For the text-containing cell, return its midpoint in (x, y) coordinate format. 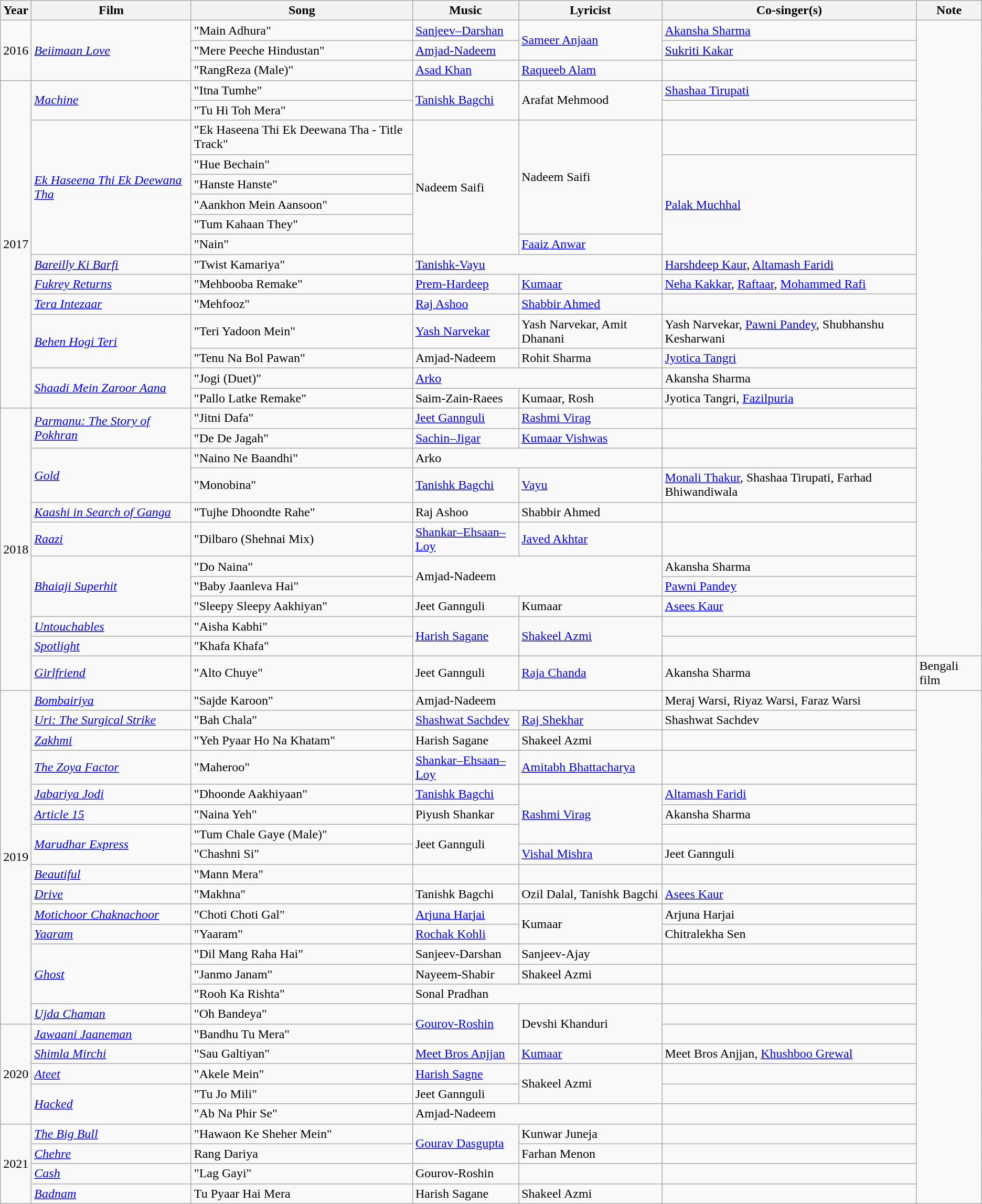
Shimla Mirchi (111, 1054)
Bombairiya (111, 700)
"Tum Chale Gaye (Male)" (302, 834)
Devshi Khanduri (591, 1024)
Lyricist (591, 10)
Gold (111, 475)
Sukriti Kakar (789, 50)
Saim-Zain-Raees (465, 398)
2017 (16, 244)
Ek Haseena Thi Ek Deewana Tha (111, 187)
"Mehbooba Remake" (302, 284)
Uri: The Surgical Strike (111, 720)
Ghost (111, 974)
Sonal Pradhan (537, 994)
"Tujhe Dhoondte Rahe" (302, 512)
Music (465, 10)
Cash (111, 1174)
"Tum Kahaan They" (302, 224)
Bhaiaji Superhit (111, 586)
Chehre (111, 1154)
Hacked (111, 1104)
Farhan Menon (591, 1154)
"Sajde Karoon" (302, 700)
Prem-Hardeep (465, 284)
"Makhna" (302, 894)
2016 (16, 50)
Zakhmi (111, 740)
Tera Intezaar (111, 304)
Article 15 (111, 814)
"Yeh Pyaar Ho Na Khatam" (302, 740)
"Rooh Ka Rishta" (302, 994)
Behen Hogi Teri (111, 341)
Vishal Mishra (591, 854)
"Tu Jo Mili" (302, 1094)
Harshdeep Kaur, Altamash Faridi (789, 264)
Raja Chanda (591, 674)
Asad Khan (465, 70)
Javed Akhtar (591, 539)
"Khafa Khafa" (302, 646)
Jyotica Tangri (789, 358)
Bareilly Ki Barfi (111, 264)
"Bandhu Tu Mera" (302, 1034)
"Sau Galtiyan" (302, 1054)
"Choti Choti Gal" (302, 914)
"Twist Kamariya" (302, 264)
"Hue Bechain" (302, 164)
"Monobina" (302, 485)
2020 (16, 1074)
"Aisha Kabhi" (302, 626)
"Do Naina" (302, 566)
"Mehfooz" (302, 304)
Raazi (111, 539)
"Tenu Na Bol Pawan" (302, 358)
Harish Sagne (465, 1074)
Bengali film (949, 674)
"Nain" (302, 244)
"Bah Chala" (302, 720)
"Janmo Janam" (302, 974)
Gourav Dasgupta (465, 1144)
"Pallo Latke Remake" (302, 398)
Nayeem-Shabir (465, 974)
2019 (16, 857)
Beautiful (111, 874)
Arafat Mehmood (591, 100)
Sachin–Jigar (465, 438)
The Big Bull (111, 1134)
Meet Bros Anjjan (465, 1054)
"Itna Tumhe" (302, 90)
"Jogi (Duet)" (302, 378)
"De De Jagah" (302, 438)
"Alto Chuye" (302, 674)
Jabariya Jodi (111, 794)
"Lag Gayi" (302, 1174)
Sanjeev-Ajay (591, 954)
Neha Kakkar, Raftaar, Mohammed Rafi (789, 284)
Kumaar Vishwas (591, 438)
"Ek Haseena Thi Ek Deewana Tha - Title Track" (302, 137)
Year (16, 10)
Note (949, 10)
Beiimaan Love (111, 50)
Raj Shekhar (591, 720)
Shaadi Mein Zaroor Aana (111, 388)
Jyotica Tangri, Fazilpuria (789, 398)
Monali Thakur, Shashaa Tirupati, Farhad Bhiwandiwala (789, 485)
Vayu (591, 485)
"Ab Na Phir Se" (302, 1114)
"Main Adhura" (302, 30)
Jawaani Jaaneman (111, 1034)
Marudhar Express (111, 844)
Ozil Dalal, Tanishk Bagchi (591, 894)
Untouchables (111, 626)
Rohit Sharma (591, 358)
"Dilbaro (Shehnai Mix) (302, 539)
"Chashni Si" (302, 854)
Ateet (111, 1074)
Sameer Anjaan (591, 40)
"Hawaon Ke Sheher Mein" (302, 1134)
"Oh Bandeya" (302, 1014)
Amitabh Bhattacharya (591, 767)
Fukrey Returns (111, 284)
"Jitni Dafa" (302, 418)
Tu Pyaar Hai Mera (302, 1194)
Sanjeev–Darshan (465, 30)
Yash Narvekar, Pawni Pandey, Shubhanshu Kesharwani (789, 332)
Yaaram (111, 934)
"Aankhon Mein Aansoon" (302, 204)
Faaiz Anwar (591, 244)
Badnam (111, 1194)
"Tu Hi Toh Mera" (302, 110)
Kunwar Juneja (591, 1134)
Altamash Faridi (789, 794)
Kaashi in Search of Ganga (111, 512)
Palak Muchhal (789, 204)
"Teri Yadoon Mein" (302, 332)
Piyush Shankar (465, 814)
"Akele Mein" (302, 1074)
Machine (111, 100)
"Maheroo" (302, 767)
"Sleepy Sleepy Aakhiyan" (302, 606)
Parmanu: The Story of Pokhran (111, 428)
Pawni Pandey (789, 586)
Sanjeev-Darshan (465, 954)
"Dhoonde Aakhiyaan" (302, 794)
The Zoya Factor (111, 767)
Spotlight (111, 646)
Tanishk-Vayu (537, 264)
"Hanste Hanste" (302, 184)
"Dil Mang Raha Hai" (302, 954)
"Naina Yeh" (302, 814)
"Naino Ne Baandhi" (302, 458)
"Mere Peeche Hindustan" (302, 50)
Kumaar, Rosh (591, 398)
Co-singer(s) (789, 10)
Yash Narvekar (465, 332)
2018 (16, 549)
"RangReza (Male)" (302, 70)
Ujda Chaman (111, 1014)
Song (302, 10)
Raqueeb Alam (591, 70)
Rang Dariya (302, 1154)
Rochak Kohli (465, 934)
"Yaaram" (302, 934)
Meraj Warsi, Riyaz Warsi, Faraz Warsi (789, 700)
Film (111, 10)
"Baby Jaanleva Hai" (302, 586)
Drive (111, 894)
Shashaa Tirupati (789, 90)
Chitralekha Sen (789, 934)
2021 (16, 1164)
"Mann Mera" (302, 874)
Motichoor Chaknachoor (111, 914)
Girlfriend (111, 674)
Meet Bros Anjjan, Khushboo Grewal (789, 1054)
Yash Narvekar, Amit Dhanani (591, 332)
